For the text-containing cell, return its midpoint in [x, y] coordinate format. 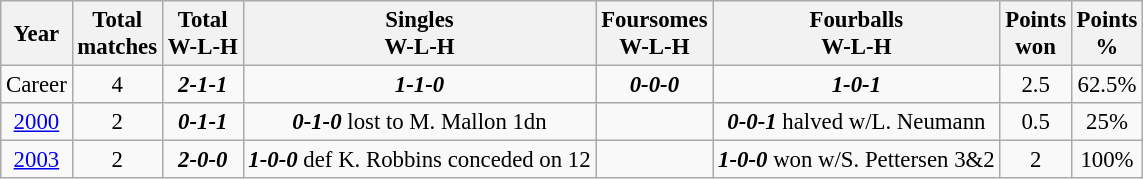
FoursomesW-L-H [654, 34]
2-0-0 [202, 160]
2.5 [1036, 85]
2003 [36, 160]
100% [1106, 160]
2-1-1 [202, 85]
0-0-1 halved w/L. Neumann [856, 122]
FourballsW-L-H [856, 34]
2000 [36, 122]
0-0-0 [654, 85]
0-1-0 lost to M. Mallon 1dn [420, 122]
1-0-1 [856, 85]
0.5 [1036, 122]
4 [117, 85]
SinglesW-L-H [420, 34]
Career [36, 85]
Points% [1106, 34]
0-1-1 [202, 122]
Totalmatches [117, 34]
1-1-0 [420, 85]
Year [36, 34]
Pointswon [1036, 34]
1-0-0 won w/S. Pettersen 3&2 [856, 160]
62.5% [1106, 85]
TotalW-L-H [202, 34]
1-0-0 def K. Robbins conceded on 12 [420, 160]
25% [1106, 122]
